Find where the given text appears and provide that cell's center as [X, Y] coordinate. 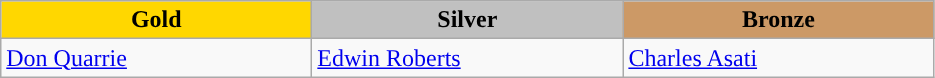
Edwin Roberts [468, 58]
Bronze [778, 20]
Silver [468, 20]
Charles Asati [778, 58]
Don Quarrie [156, 58]
Gold [156, 20]
